Determine the (x, y) coordinate at the center of the cell enclosing the given text.  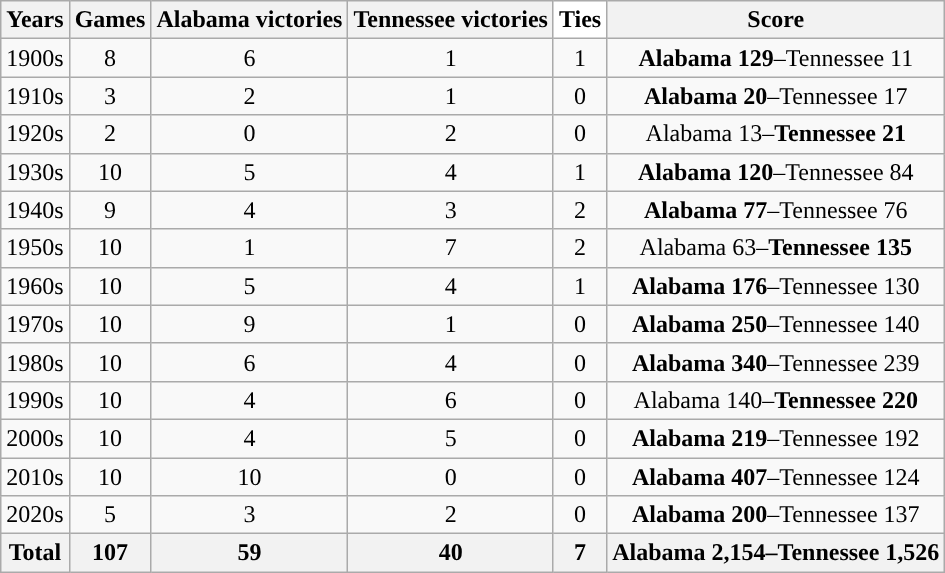
Alabama 120–Tennessee 84 (776, 172)
107 (110, 553)
Alabama victories (250, 20)
1940s (35, 210)
40 (450, 553)
Games (110, 20)
Alabama 200–Tennessee 137 (776, 515)
2000s (35, 438)
Alabama 340–Tennessee 239 (776, 362)
1950s (35, 248)
Total (35, 553)
1990s (35, 400)
1910s (35, 96)
1960s (35, 286)
2010s (35, 477)
Alabama 20–Tennessee 17 (776, 96)
2020s (35, 515)
Alabama 176–Tennessee 130 (776, 286)
1920s (35, 134)
Alabama 250–Tennessee 140 (776, 324)
Alabama 13–Tennessee 21 (776, 134)
1980s (35, 362)
Score (776, 20)
Alabama 63–Tennessee 135 (776, 248)
1930s (35, 172)
Alabama 407–Tennessee 124 (776, 477)
Alabama 219–Tennessee 192 (776, 438)
1900s (35, 58)
Alabama 2,154–Tennessee 1,526 (776, 553)
Years (35, 20)
Tennessee victories (450, 20)
59 (250, 553)
1970s (35, 324)
Alabama 77–Tennessee 76 (776, 210)
Alabama 129–Tennessee 11 (776, 58)
Alabama 140–Tennessee 220 (776, 400)
8 (110, 58)
Ties (580, 20)
